Return the [x, y] coordinate for the center point of the cell that contains the specified text.  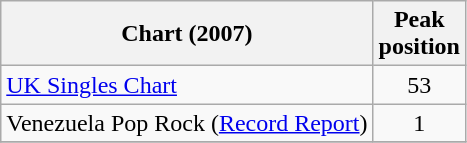
UK Singles Chart [187, 85]
Venezuela Pop Rock (Record Report) [187, 123]
1 [419, 123]
53 [419, 85]
Peakposition [419, 34]
Chart (2007) [187, 34]
